Pinpoint the cell where the given text exists, returning its [X, Y] midpoint coordinate. 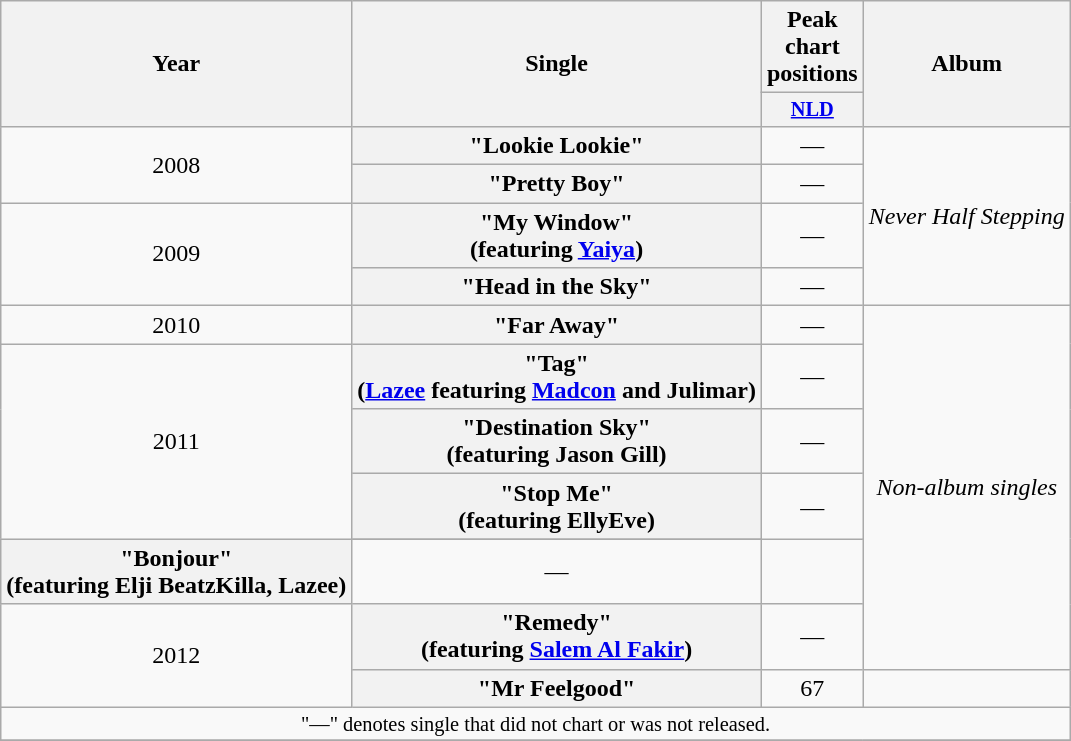
67 [812, 688]
"Stop Me"(featuring EllyEve) [557, 506]
"My Window"(featuring Yaiya) [557, 236]
2012 [176, 656]
Peak chart positions [812, 47]
2008 [176, 164]
"Bonjour"(featuring Elji BeatzKilla, Lazee) [176, 572]
NLD [812, 110]
2010 [176, 325]
"Head in the Sky" [557, 287]
"Lookie Lookie" [557, 145]
Single [557, 64]
Never Half Stepping [966, 216]
"Destination Sky"(featuring Jason Gill) [557, 442]
2011 [176, 442]
Non-album singles [966, 488]
"Remedy"(featuring Salem Al Fakir) [557, 636]
Album [966, 64]
"Pretty Boy" [557, 184]
Year [176, 64]
"Tag"(Lazee featuring Madcon and Julimar) [557, 376]
2009 [176, 254]
"Far Away" [557, 325]
"Mr Feelgood" [557, 688]
"—" denotes single that did not chart or was not released. [536, 724]
